Identify which cell holds the provided text, then report its [X, Y] central coordinate. 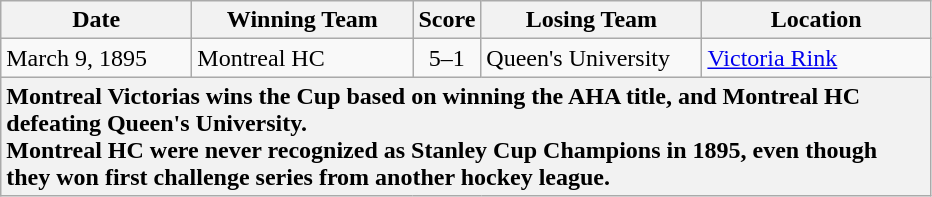
Victoria Rink [816, 58]
Queen's University [592, 58]
Score [447, 20]
Date [96, 20]
Montreal HC [302, 58]
5–1 [447, 58]
Winning Team [302, 20]
Losing Team [592, 20]
Location [816, 20]
March 9, 1895 [96, 58]
